Return [X, Y] of the center of cell containing provided text 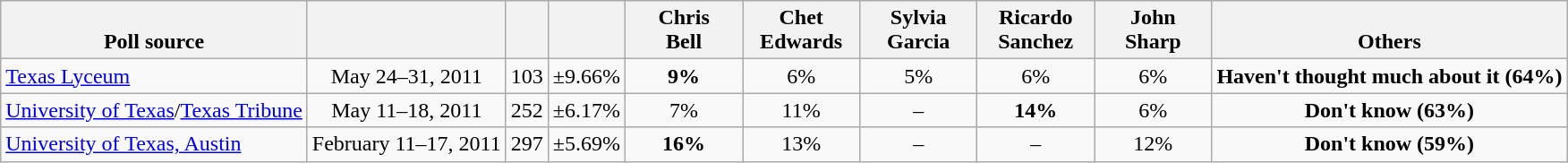
14% [1036, 110]
RicardoSanchez [1036, 30]
9% [684, 76]
Poll source [154, 30]
16% [684, 144]
University of Texas, Austin [154, 144]
ChrisBell [684, 30]
252 [526, 110]
University of Texas/Texas Tribune [154, 110]
±5.69% [586, 144]
SylviaGarcia [918, 30]
JohnSharp [1153, 30]
Texas Lyceum [154, 76]
May 24–31, 2011 [406, 76]
297 [526, 144]
February 11–17, 2011 [406, 144]
103 [526, 76]
Haven't thought much about it (64%) [1389, 76]
Don't know (59%) [1389, 144]
±6.17% [586, 110]
7% [684, 110]
12% [1153, 144]
5% [918, 76]
13% [802, 144]
11% [802, 110]
May 11–18, 2011 [406, 110]
±9.66% [586, 76]
Don't know (63%) [1389, 110]
Others [1389, 30]
ChetEdwards [802, 30]
